Determine the [x, y] coordinate at the center of the cell enclosing the given text.  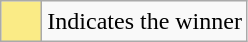
Indicates the winner [145, 22]
